Return the (X, Y) coordinate for the center point of the cell that contains the specified text.  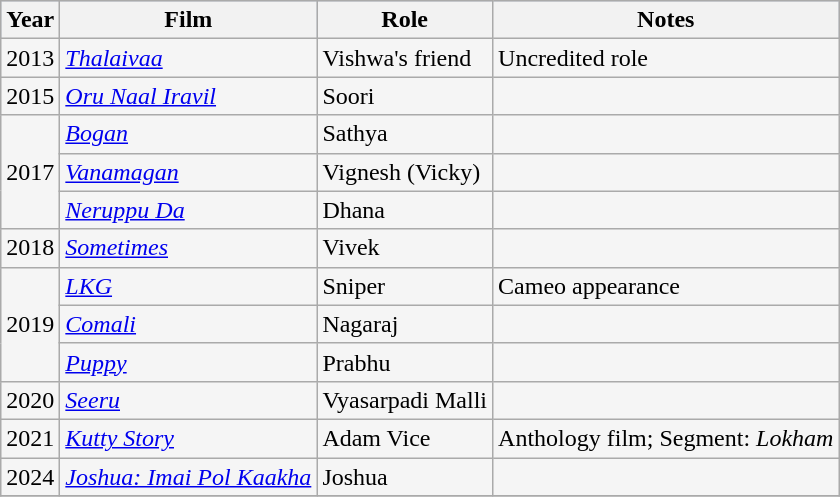
Kutty Story (188, 438)
Notes (666, 20)
Soori (405, 96)
Oru Naal Iravil (188, 96)
2019 (30, 324)
Vishwa's friend (405, 58)
Vanamagan (188, 172)
Bogan (188, 134)
Cameo appearance (666, 286)
Sniper (405, 286)
Uncredited role (666, 58)
2017 (30, 172)
Anthology film; Segment: Lokham (666, 438)
Adam Vice (405, 438)
2024 (30, 477)
Thalaivaa (188, 58)
Film (188, 20)
2021 (30, 438)
Vignesh (Vicky) (405, 172)
2013 (30, 58)
Comali (188, 324)
Puppy (188, 362)
2015 (30, 96)
2018 (30, 248)
Prabhu (405, 362)
Joshua: Imai Pol Kaakha (188, 477)
Joshua (405, 477)
LKG (188, 286)
Vivek (405, 248)
2020 (30, 400)
Nagaraj (405, 324)
Year (30, 20)
Seeru (188, 400)
Sometimes (188, 248)
Sathya (405, 134)
Neruppu Da (188, 210)
Role (405, 20)
Vyasarpadi Malli (405, 400)
Dhana (405, 210)
